Return the (X, Y) coordinate for the center point of the cell that contains the specified text.  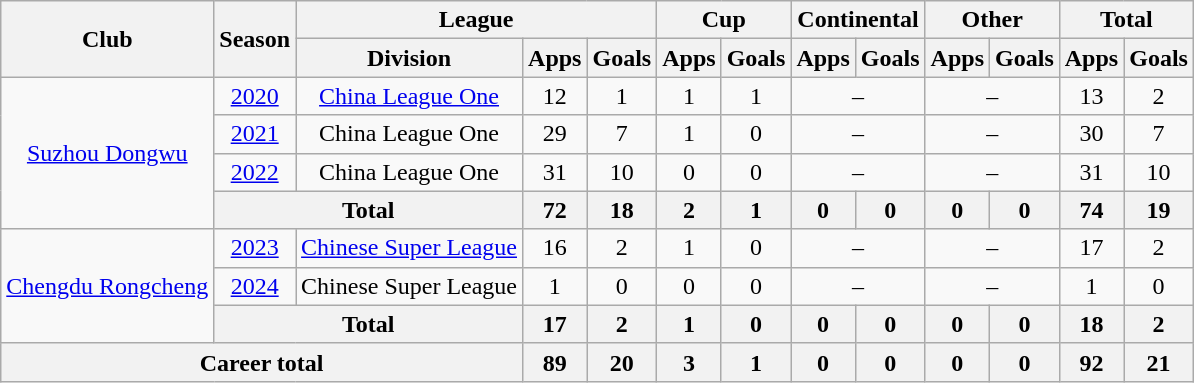
2020 (255, 96)
Career total (262, 362)
13 (1091, 96)
Suzhou Dongwu (108, 153)
2023 (255, 248)
Season (255, 39)
2024 (255, 286)
Chengdu Rongcheng (108, 286)
92 (1091, 362)
19 (1159, 210)
2021 (255, 134)
30 (1091, 134)
29 (555, 134)
Cup (724, 20)
20 (622, 362)
Division (410, 58)
89 (555, 362)
Continental (858, 20)
74 (1091, 210)
12 (555, 96)
72 (555, 210)
3 (689, 362)
Club (108, 39)
2022 (255, 172)
16 (555, 248)
Other (992, 20)
21 (1159, 362)
League (476, 20)
